Capture the cell that displays the provided text and extract its [x, y] central coordinate. 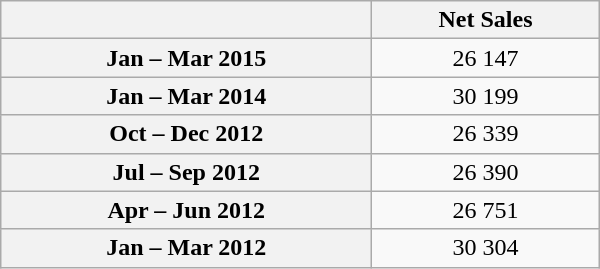
Jan – Mar 2015 [186, 58]
Jul – Sep 2012 [186, 172]
26 390 [486, 172]
Jan – Mar 2012 [186, 248]
Apr – Jun 2012 [186, 210]
Jan – Mar 2014 [186, 96]
26 339 [486, 134]
30 199 [486, 96]
Oct – Dec 2012 [186, 134]
Net Sales [486, 20]
26 751 [486, 210]
26 147 [486, 58]
30 304 [486, 248]
